Capture the cell that displays the provided text and extract its (x, y) central coordinate. 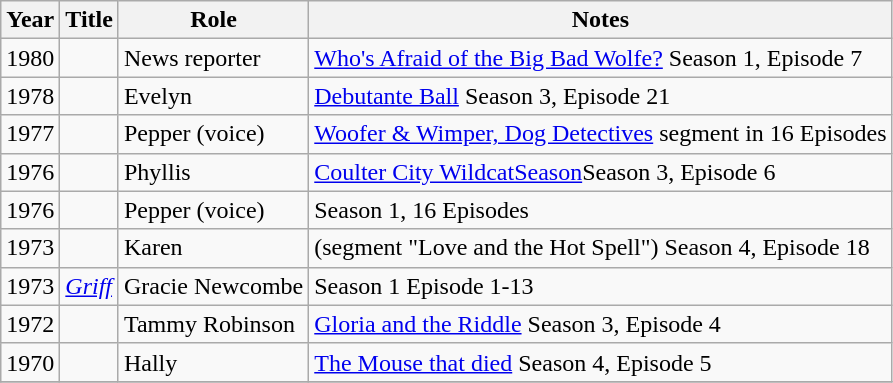
1980 (30, 58)
Season 1 Episode 1-13 (600, 286)
Evelyn (213, 96)
Phyllis (213, 172)
1977 (30, 134)
Who's Afraid of the Big Bad Wolfe? Season 1, Episode 7 (600, 58)
1978 (30, 96)
Karen (213, 248)
Hally (213, 362)
Griff (90, 286)
Debutante Ball Season 3, Episode 21 (600, 96)
News reporter (213, 58)
1970 (30, 362)
Coulter City WildcatSeasonSeason 3, Episode 6 (600, 172)
Woofer & Wimper, Dog Detectives segment in 16 Episodes (600, 134)
Season 1, 16 Episodes (600, 210)
(segment "Love and the Hot Spell") Season 4, Episode 18 (600, 248)
Role (213, 20)
Year (30, 20)
Title (90, 20)
1972 (30, 324)
Tammy Robinson (213, 324)
Gloria and the Riddle Season 3, Episode 4 (600, 324)
Notes (600, 20)
Gracie Newcombe (213, 286)
The Mouse that died Season 4, Episode 5 (600, 362)
